Determine the (x, y) coordinate at the center of the cell enclosing the given text.  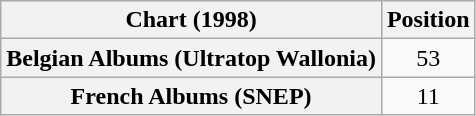
Chart (1998) (192, 20)
Belgian Albums (Ultratop Wallonia) (192, 58)
11 (428, 96)
French Albums (SNEP) (192, 96)
Position (428, 20)
53 (428, 58)
